Identify which cell holds the provided text, then report its (x, y) central coordinate. 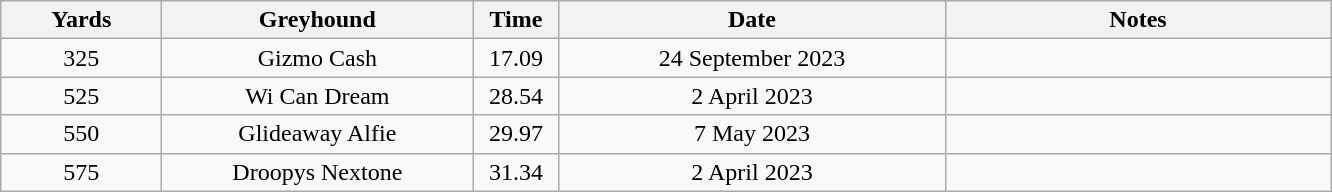
575 (82, 172)
28.54 (516, 96)
325 (82, 58)
29.97 (516, 134)
24 September 2023 (752, 58)
Notes (1138, 20)
550 (82, 134)
525 (82, 96)
31.34 (516, 172)
Greyhound (318, 20)
Date (752, 20)
17.09 (516, 58)
Gizmo Cash (318, 58)
Wi Can Dream (318, 96)
Yards (82, 20)
Glideaway Alfie (318, 134)
Time (516, 20)
7 May 2023 (752, 134)
Droopys Nextone (318, 172)
